Return the (x, y) coordinate for the center point of the cell that contains the specified text.  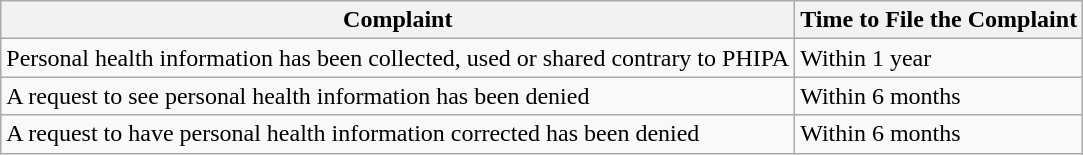
Personal health information has been collected, used or shared contrary to PHIPA (398, 58)
A request to have personal health information corrected has been denied (398, 134)
Complaint (398, 20)
Time to File the Complaint (939, 20)
Within 1 year (939, 58)
A request to see personal health information has been denied (398, 96)
